Provide the (X, Y) coordinate of the cell's center where the given text is located.  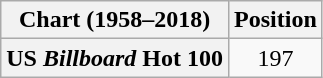
Position (276, 20)
Chart (1958–2018) (115, 20)
US Billboard Hot 100 (115, 58)
197 (276, 58)
